Scan for the cell matching the given text and deliver its [x, y] coordinate at center. 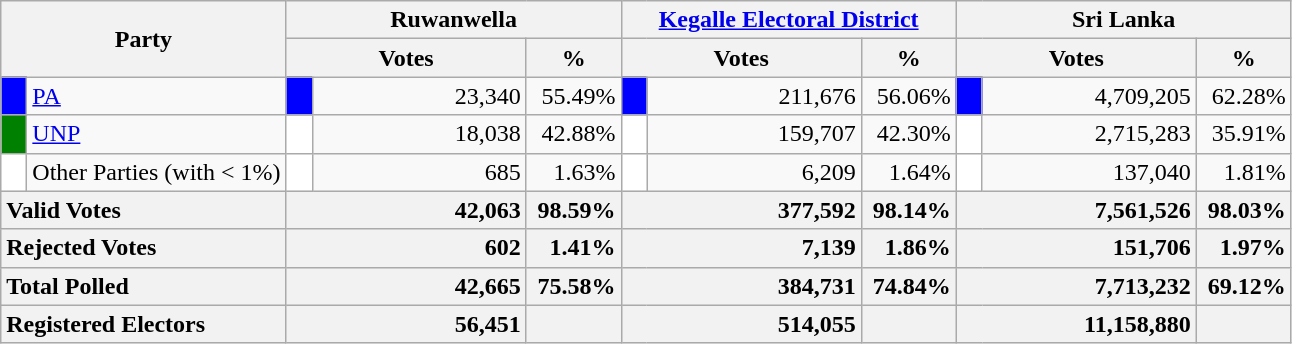
42,665 [406, 286]
Registered Electors [144, 324]
602 [406, 248]
1.63% [574, 172]
685 [419, 172]
23,340 [419, 96]
74.84% [908, 286]
Ruwanwella [454, 20]
42.30% [908, 134]
98.14% [908, 210]
UNP [156, 134]
4,709,205 [1089, 96]
211,676 [754, 96]
75.58% [574, 286]
Valid Votes [144, 210]
1.97% [1244, 248]
1.86% [908, 248]
7,139 [741, 248]
56,451 [406, 324]
1.64% [908, 172]
159,707 [754, 134]
98.03% [1244, 210]
514,055 [741, 324]
69.12% [1244, 286]
7,561,526 [1076, 210]
42.88% [574, 134]
Kegalle Electoral District [788, 20]
Party [144, 39]
1.41% [574, 248]
42,063 [406, 210]
Rejected Votes [144, 248]
377,592 [741, 210]
384,731 [741, 286]
62.28% [1244, 96]
137,040 [1089, 172]
151,706 [1076, 248]
18,038 [419, 134]
35.91% [1244, 134]
2,715,283 [1089, 134]
56.06% [908, 96]
Sri Lanka [1124, 20]
Total Polled [144, 286]
Other Parties (with < 1%) [156, 172]
7,713,232 [1076, 286]
6,209 [754, 172]
1.81% [1244, 172]
98.59% [574, 210]
55.49% [574, 96]
11,158,880 [1076, 324]
PA [156, 96]
